Detect which cell encompasses the target text, then output its (X, Y) center coordinate. 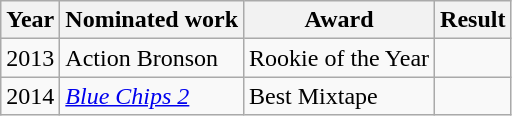
Result (473, 20)
Best Mixtape (340, 96)
Blue Chips 2 (152, 96)
2014 (30, 96)
Rookie of the Year (340, 58)
Action Bronson (152, 58)
Nominated work (152, 20)
Year (30, 20)
Award (340, 20)
2013 (30, 58)
